Provide the [x, y] coordinate of the cell's center where the given text is located.  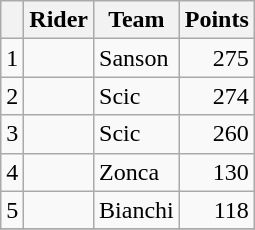
Team [137, 20]
Zonca [137, 172]
118 [216, 210]
2 [12, 96]
Points [216, 20]
4 [12, 172]
Rider [59, 20]
260 [216, 134]
274 [216, 96]
Sanson [137, 58]
3 [12, 134]
130 [216, 172]
Bianchi [137, 210]
5 [12, 210]
275 [216, 58]
1 [12, 58]
